Return [X, Y] of the center of cell containing provided text 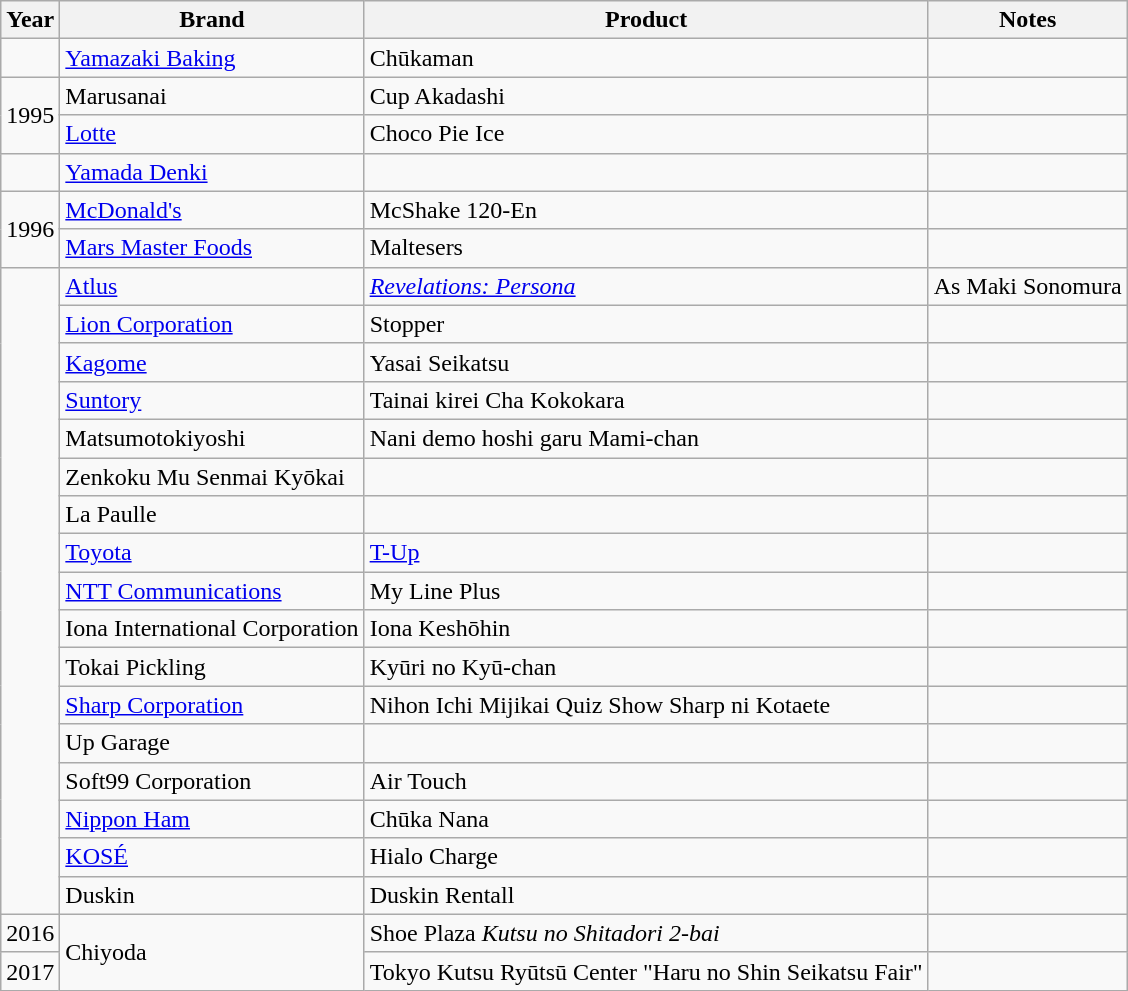
Shoe Plaza Kutsu no Shitadori 2-bai [646, 933]
Kyūri no Kyū-chan [646, 667]
NTT Communications [212, 591]
Mars Master Foods [212, 248]
My Line Plus [646, 591]
Tokai Pickling [212, 667]
Iona Keshōhin [646, 629]
Hialo Charge [646, 857]
Marusanai [212, 96]
Duskin Rentall [646, 895]
Suntory [212, 400]
Nippon Ham [212, 819]
Soft99 Corporation [212, 781]
McShake 120-En [646, 210]
Lotte [212, 134]
McDonald's [212, 210]
Yamazaki Baking [212, 58]
Duskin [212, 895]
Lion Corporation [212, 324]
Nihon Ichi Mijikai Quiz Show Sharp ni Kotaete [646, 705]
Sharp Corporation [212, 705]
Cup Akadashi [646, 96]
Choco Pie Ice [646, 134]
Chūka Nana [646, 819]
Atlus [212, 286]
Zenkoku Mu Senmai Kyōkai [212, 477]
Revelations: Persona [646, 286]
Tokyo Kutsu Ryūtsū Center "Haru no Shin Seikatsu Fair" [646, 971]
Yamada Denki [212, 172]
Chūkaman [646, 58]
Stopper [646, 324]
Nani demo hoshi garu Mami-chan [646, 438]
Iona International Corporation [212, 629]
Maltesers [646, 248]
KOSÉ [212, 857]
Chiyoda [212, 952]
1995 [30, 115]
Kagome [212, 362]
Year [30, 20]
As Maki Sonomura [1028, 286]
Notes [1028, 20]
Yasai Seikatsu [646, 362]
Product [646, 20]
La Paulle [212, 515]
2017 [30, 971]
Toyota [212, 553]
Tainai kirei Cha Kokokara [646, 400]
Brand [212, 20]
Matsumotokiyoshi [212, 438]
Air Touch [646, 781]
Up Garage [212, 743]
T-Up [646, 553]
1996 [30, 229]
2016 [30, 933]
